Identify which cell holds the provided text, then report its (x, y) central coordinate. 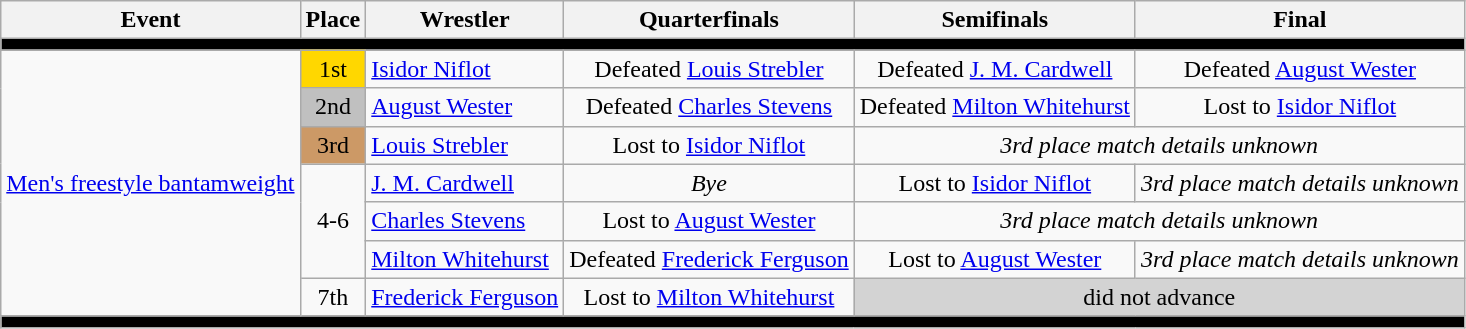
Defeated Milton Whitehurst (994, 107)
Isidor Niflot (465, 69)
3rd (333, 145)
Wrestler (465, 20)
Semifinals (994, 20)
did not advance (1159, 297)
Defeated Frederick Ferguson (710, 259)
7th (333, 297)
1st (333, 69)
Men's freestyle bantamweight (150, 183)
Final (1300, 20)
2nd (333, 107)
Lost to Milton Whitehurst (710, 297)
Defeated Charles Stevens (710, 107)
Bye (710, 183)
Place (333, 20)
4-6 (333, 221)
Defeated Louis Strebler (710, 69)
J. M. Cardwell (465, 183)
Milton Whitehurst (465, 259)
Defeated J. M. Cardwell (994, 69)
Quarterfinals (710, 20)
Event (150, 20)
Defeated August Wester (1300, 69)
August Wester (465, 107)
Louis Strebler (465, 145)
Frederick Ferguson (465, 297)
Charles Stevens (465, 221)
